Capture the cell that displays the provided text and extract its [X, Y] central coordinate. 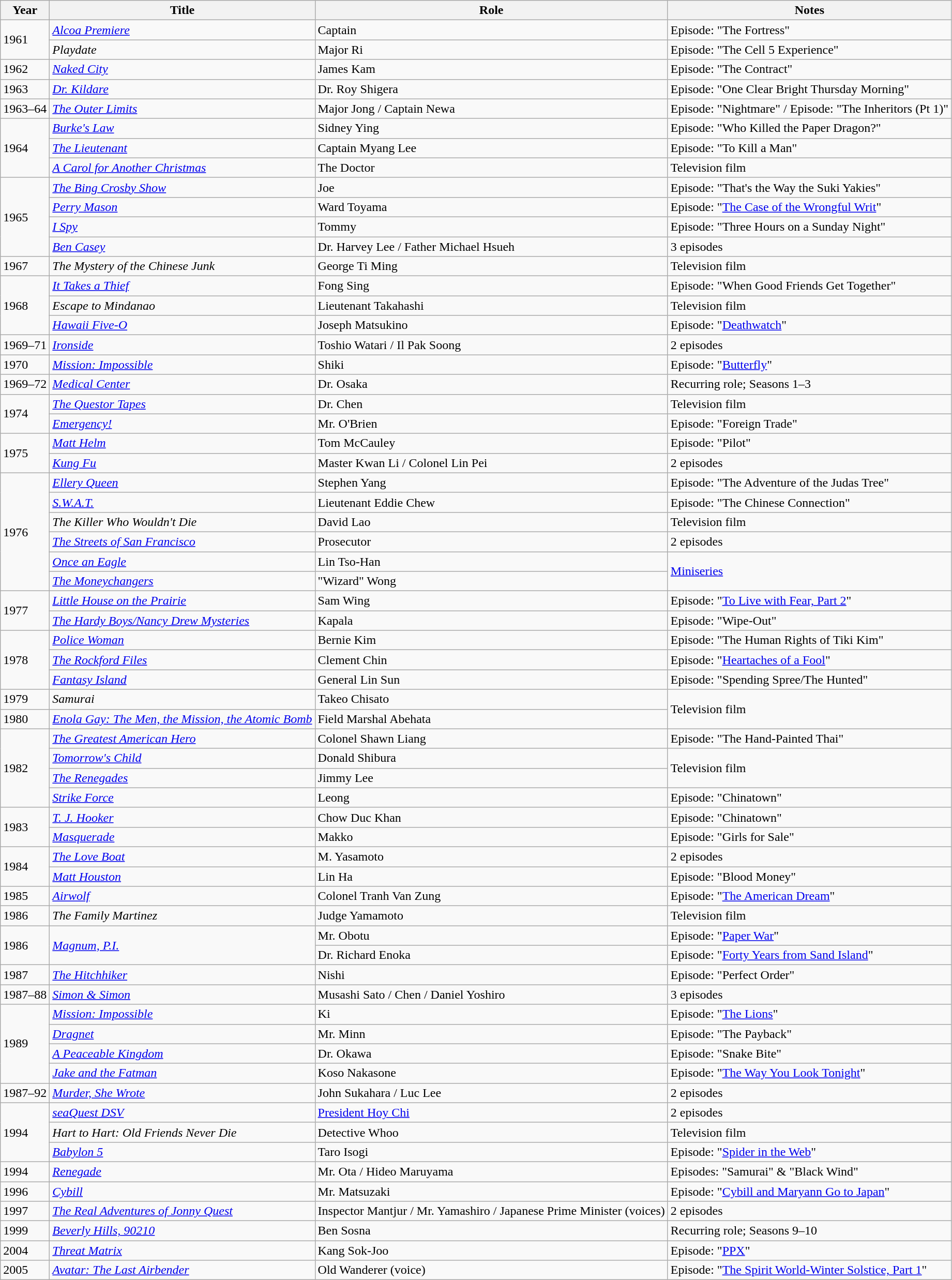
1969–71 [25, 345]
Lieutenant Takahashi [491, 306]
The Family Martinez [182, 916]
1979 [25, 699]
Clement Chin [491, 660]
Mr. Ota / Hideo Maruyama [491, 1171]
Chow Duc Khan [491, 817]
S.W.A.T. [182, 502]
Masquerade [182, 837]
Jimmy Lee [491, 778]
Episode: "The Payback" [809, 1034]
David Lao [491, 522]
1999 [25, 1231]
1962 [25, 69]
Episode: "The Spirit World-Winter Solstice, Part 1" [809, 1270]
Episode: "The Hand-Painted Thai" [809, 739]
Episode: "The Lions" [809, 1014]
Episode: "The Adventure of the Judas Tree" [809, 483]
Episode: "The Case of the Wrongful Writ" [809, 207]
Stephen Yang [491, 483]
1984 [25, 866]
The Moneychangers [182, 581]
Episodes: "Samurai" & "Black Wind" [809, 1171]
The Greatest American Hero [182, 739]
1987 [25, 975]
Kung Fu [182, 463]
M. Yasamoto [491, 856]
Leong [491, 797]
1989 [25, 1044]
1982 [25, 768]
Once an Eagle [182, 561]
1968 [25, 306]
T. J. Hooker [182, 817]
Strike Force [182, 797]
Lieutenant Eddie Chew [491, 502]
The Outer Limits [182, 109]
Simon & Simon [182, 995]
1961 [25, 40]
1970 [25, 365]
Year [25, 10]
Medical Center [182, 384]
The Killer Who Wouldn't Die [182, 522]
Ironside [182, 345]
Dr. Roy Shigera [491, 89]
Joseph Matsukino [491, 325]
2005 [25, 1270]
Field Marshal Abehata [491, 719]
1975 [25, 453]
1980 [25, 719]
General Lin Sun [491, 680]
Episode: "The Human Rights of Tiki Kim" [809, 640]
Episode: "The Way You Look Tonight" [809, 1073]
The Bing Crosby Show [182, 187]
Episode: "Three Hours on a Sunday Night" [809, 227]
A Peaceable Kingdom [182, 1053]
Tom McCauley [491, 443]
The Renegades [182, 778]
Sidney Ying [491, 128]
Episode: "Blood Money" [809, 877]
Tommy [491, 227]
Episode: "Pilot" [809, 443]
The Hardy Boys/Nancy Drew Mysteries [182, 621]
Dr. Kildare [182, 89]
1963–64 [25, 109]
Mr. Matsuzaki [491, 1191]
George Ti Ming [491, 266]
Bernie Kim [491, 640]
Colonel Tranh Van Zung [491, 896]
Episode: "Foreign Trade" [809, 424]
Shiki [491, 365]
The Hitchhiker [182, 975]
seaQuest DSV [182, 1112]
Musashi Sato / Chen / Daniel Yoshiro [491, 995]
Tomorrow's Child [182, 758]
Babylon 5 [182, 1152]
Alcoa Premiere [182, 30]
Perry Mason [182, 207]
Detective Whoo [491, 1132]
Magnum, P.I. [182, 945]
1969–72 [25, 384]
Old Wanderer (voice) [491, 1270]
Mr. Obotu [491, 936]
Episode: "Paper War" [809, 936]
Fantasy Island [182, 680]
Samurai [182, 699]
Fong Sing [491, 286]
Playdate [182, 50]
Matt Houston [182, 877]
Ki [491, 1014]
The Lieutenant [182, 148]
Episode: "Wipe-Out" [809, 621]
Threat Matrix [182, 1251]
Major Ri [491, 50]
1963 [25, 89]
Role [491, 10]
Episode: "That's the Way the Suki Yakies" [809, 187]
Matt Helm [182, 443]
The Real Adventures of Jonny Quest [182, 1211]
Sam Wing [491, 601]
1977 [25, 611]
Ben Sosna [491, 1231]
Dr. Osaka [491, 384]
Little House on the Prairie [182, 601]
Burke's Law [182, 128]
Avatar: The Last Airbender [182, 1270]
Recurring role; Seasons 1–3 [809, 384]
Toshio Watari / Il Pak Soong [491, 345]
James Kam [491, 69]
Ward Toyama [491, 207]
Title [182, 10]
Episode: "The Fortress" [809, 30]
Emergency! [182, 424]
Jake and the Fatman [182, 1073]
Makko [491, 837]
Dr. Chen [491, 404]
Koso Nakasone [491, 1073]
1983 [25, 827]
Episode: "Snake Bite" [809, 1053]
1964 [25, 148]
Recurring role; Seasons 9–10 [809, 1231]
Naked City [182, 69]
2004 [25, 1251]
Captain [491, 30]
Episode: "Heartaches of a Fool" [809, 660]
A Carol for Another Christmas [182, 168]
Dr. Okawa [491, 1053]
Episode: "The American Dream" [809, 896]
Ellery Queen [182, 483]
Taro Isogi [491, 1152]
1965 [25, 217]
Murder, She Wrote [182, 1093]
Colonel Shawn Liang [491, 739]
Escape to Mindanao [182, 306]
Episode: "Cybill and Maryann Go to Japan" [809, 1191]
Kang Sok-Joo [491, 1251]
Judge Yamamoto [491, 916]
The Questor Tapes [182, 404]
Dragnet [182, 1034]
1967 [25, 266]
The Mystery of the Chinese Junk [182, 266]
Donald Shibura [491, 758]
1976 [25, 532]
Major Jong / Captain Newa [491, 109]
Episode: "To Kill a Man" [809, 148]
Captain Myang Lee [491, 148]
Hart to Hart: Old Friends Never Die [182, 1132]
Episode: "When Good Friends Get Together" [809, 286]
1997 [25, 1211]
Episode: "To Live with Fear, Part 2" [809, 601]
1996 [25, 1191]
Enola Gay: The Men, the Mission, the Atomic Bomb [182, 719]
The Streets of San Francisco [182, 541]
Episode: "Spending Spree/The Hunted" [809, 680]
It Takes a Thief [182, 286]
1987–88 [25, 995]
Lin Ha [491, 877]
Inspector Mantjur / Mr. Yamashiro / Japanese Prime Minister (voices) [491, 1211]
Hawaii Five-O [182, 325]
1978 [25, 660]
President Hoy Chi [491, 1112]
Episode: "The Cell 5 Experience" [809, 50]
John Sukahara / Luc Lee [491, 1093]
1985 [25, 896]
Airwolf [182, 896]
Joe [491, 187]
Episode: "Spider in the Web" [809, 1152]
Episode: "Butterfly" [809, 365]
The Doctor [491, 168]
1974 [25, 414]
The Love Boat [182, 856]
Cybill [182, 1191]
Dr. Harvey Lee / Father Michael Hsueh [491, 247]
Ben Casey [182, 247]
Lin Tso-Han [491, 561]
Miniseries [809, 571]
Episode: "Nightmare" / Episode: "The Inheritors (Pt 1)" [809, 109]
The Rockford Files [182, 660]
1987–92 [25, 1093]
Notes [809, 10]
Episode: "Deathwatch" [809, 325]
Kapala [491, 621]
Dr. Richard Enoka [491, 955]
Mr. Minn [491, 1034]
Episode: "Who Killed the Paper Dragon?" [809, 128]
I Spy [182, 227]
Episode: "PPX" [809, 1251]
Nishi [491, 975]
Episode: "Forty Years from Sand Island" [809, 955]
Episode: "Girls for Sale" [809, 837]
Prosecutor [491, 541]
Episode: "One Clear Bright Thursday Morning" [809, 89]
Takeo Chisato [491, 699]
Mr. O'Brien [491, 424]
Police Woman [182, 640]
Beverly Hills, 90210 [182, 1231]
Renegade [182, 1171]
Episode: "Perfect Order" [809, 975]
Master Kwan Li / Colonel Lin Pei [491, 463]
Episode: "The Contract" [809, 69]
"Wizard" Wong [491, 581]
Episode: "The Chinese Connection" [809, 502]
